Return the [X, Y] coordinate for the center point of the cell that contains the specified text.  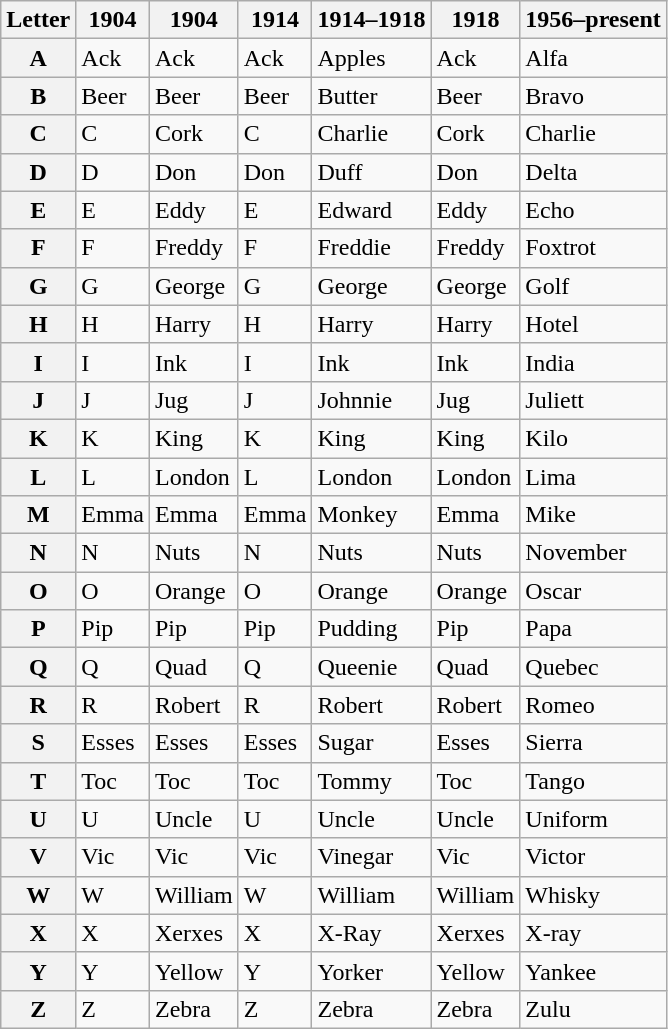
V [38, 857]
Uniform [594, 819]
Sierra [594, 743]
Johnnie [372, 400]
Yorker [372, 971]
1914 [275, 20]
Freddie [372, 248]
B [38, 96]
Monkey [372, 515]
Tango [594, 781]
Delta [594, 172]
Zulu [594, 1009]
Quebec [594, 667]
Foxtrot [594, 248]
Vinegar [372, 857]
Tommy [372, 781]
Echo [594, 210]
Victor [594, 857]
S [38, 743]
A [38, 58]
Oscar [594, 591]
Edward [372, 210]
Papa [594, 629]
1918 [476, 20]
Pudding [372, 629]
Yankee [594, 971]
T [38, 781]
Romeo [594, 705]
November [594, 553]
X-Ray [372, 933]
Juliett [594, 400]
Lima [594, 477]
Butter [372, 96]
Hotel [594, 324]
Apples [372, 58]
Bravo [594, 96]
Queenie [372, 667]
Whisky [594, 895]
M [38, 515]
Kilo [594, 438]
Letter [38, 20]
Sugar [372, 743]
1956–present [594, 20]
Alfa [594, 58]
Duff [372, 172]
Golf [594, 286]
X-ray [594, 933]
P [38, 629]
Mike [594, 515]
1914–1918 [372, 20]
India [594, 362]
